Search for the cell housing the specified text and yield its (X, Y) center coordinate. 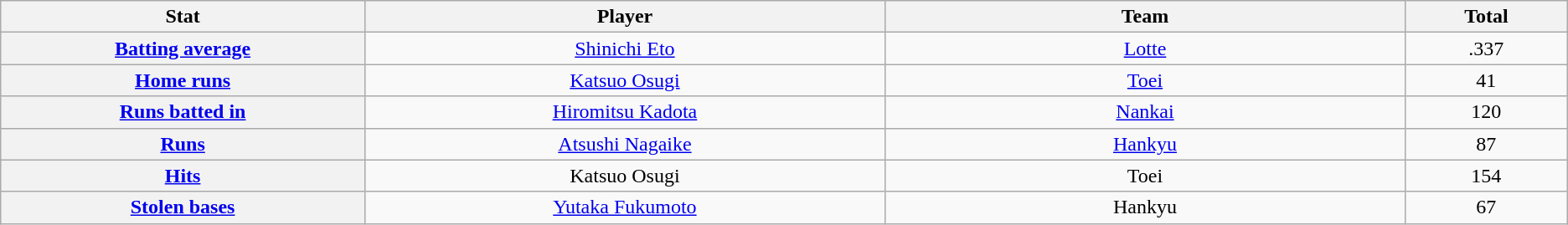
120 (1486, 112)
Stolen bases (183, 207)
Yutaka Fukumoto (625, 207)
Atsushi Nagaike (625, 144)
Lotte (1144, 49)
87 (1486, 144)
.337 (1486, 49)
Stat (183, 17)
Team (1144, 17)
Total (1486, 17)
Shinichi Eto (625, 49)
Hits (183, 176)
41 (1486, 80)
154 (1486, 176)
Nankai (1144, 112)
Hiromitsu Kadota (625, 112)
Home runs (183, 80)
Runs batted in (183, 112)
67 (1486, 207)
Batting average (183, 49)
Runs (183, 144)
Player (625, 17)
